Return the [x, y] coordinate for the center point of the cell that contains the specified text.  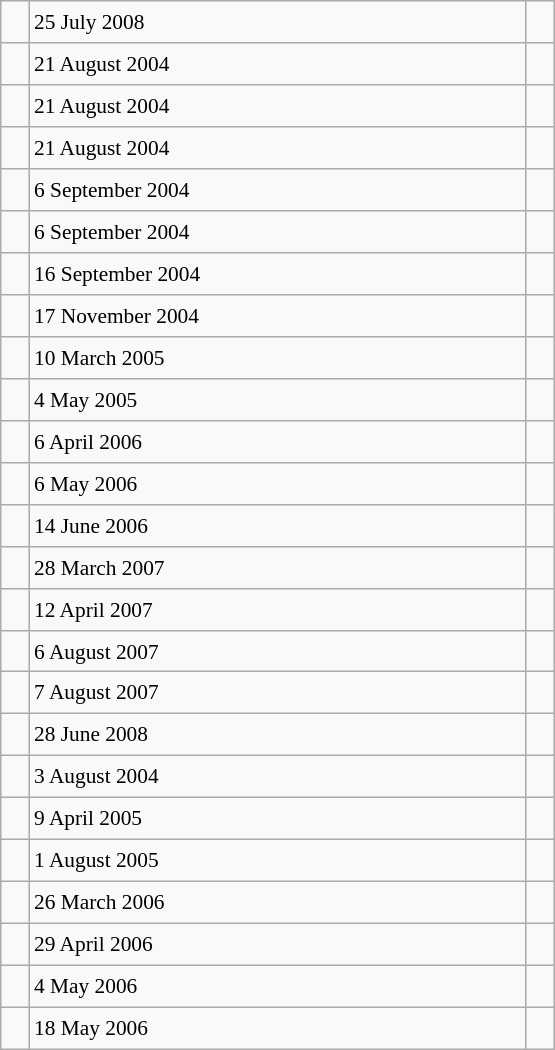
6 August 2007 [278, 651]
4 May 2005 [278, 399]
9 April 2005 [278, 819]
26 March 2006 [278, 903]
17 November 2004 [278, 316]
25 July 2008 [278, 22]
3 August 2004 [278, 777]
10 March 2005 [278, 358]
7 August 2007 [278, 693]
4 May 2006 [278, 986]
29 April 2006 [278, 945]
14 June 2006 [278, 525]
16 September 2004 [278, 274]
18 May 2006 [278, 1028]
1 August 2005 [278, 861]
28 March 2007 [278, 567]
6 May 2006 [278, 483]
6 April 2006 [278, 441]
28 June 2008 [278, 735]
12 April 2007 [278, 609]
